Return the (x, y) coordinate for the center point of the cell that contains the specified text.  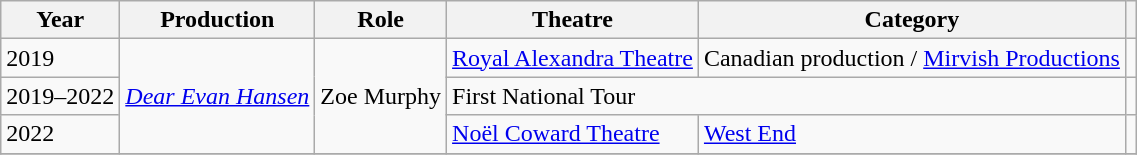
Production (218, 20)
Canadian production / Mirvish Productions (912, 58)
First National Tour (786, 96)
2022 (60, 134)
Role (381, 20)
Theatre (573, 20)
Dear Evan Hansen (218, 96)
West End (912, 134)
Category (912, 20)
Noël Coward Theatre (573, 134)
Year (60, 20)
Royal Alexandra Theatre (573, 58)
2019–2022 (60, 96)
Zoe Murphy (381, 96)
2019 (60, 58)
